Search for the cell housing the specified text and yield its (X, Y) center coordinate. 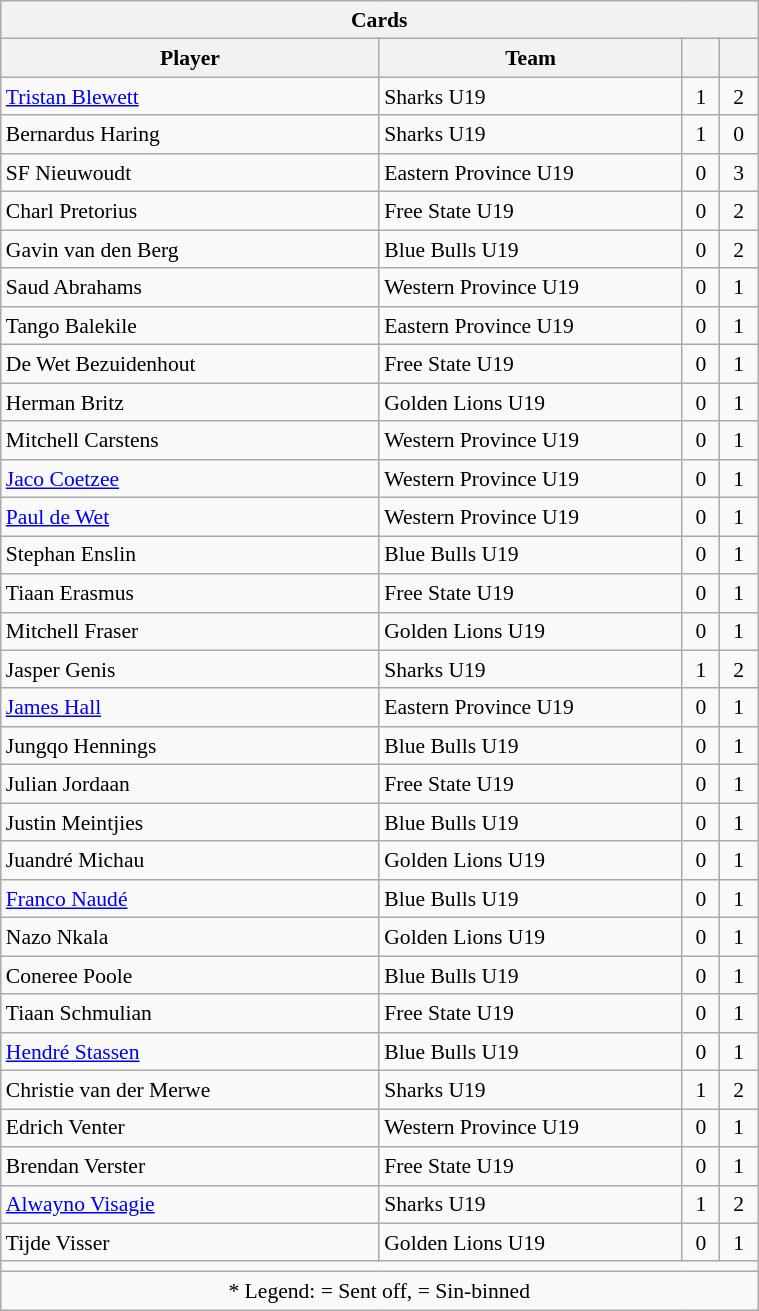
* Legend: = Sent off, = Sin-binned (380, 1291)
Cards (380, 20)
SF Nieuwoudt (190, 173)
Paul de Wet (190, 517)
Jaco Coetzee (190, 479)
Mitchell Fraser (190, 631)
Jasper Genis (190, 670)
Gavin van den Berg (190, 249)
De Wet Bezuidenhout (190, 364)
Tristan Blewett (190, 97)
Tiaan Schmulian (190, 1013)
Coneree Poole (190, 975)
Hendré Stassen (190, 1052)
Alwayno Visagie (190, 1204)
Saud Abrahams (190, 288)
Tiaan Erasmus (190, 593)
James Hall (190, 708)
Stephan Enslin (190, 555)
Bernardus Haring (190, 135)
Nazo Nkala (190, 937)
Julian Jordaan (190, 784)
Tango Balekile (190, 326)
3 (739, 173)
Jungqo Hennings (190, 746)
Tijde Visser (190, 1243)
Herman Britz (190, 402)
Player (190, 58)
Franco Naudé (190, 899)
Justin Meintjies (190, 822)
Charl Pretorius (190, 211)
Mitchell Carstens (190, 440)
Christie van der Merwe (190, 1090)
Edrich Venter (190, 1128)
Brendan Verster (190, 1166)
Juandré Michau (190, 861)
Team (530, 58)
